Search for the cell housing the specified text and yield its (X, Y) center coordinate. 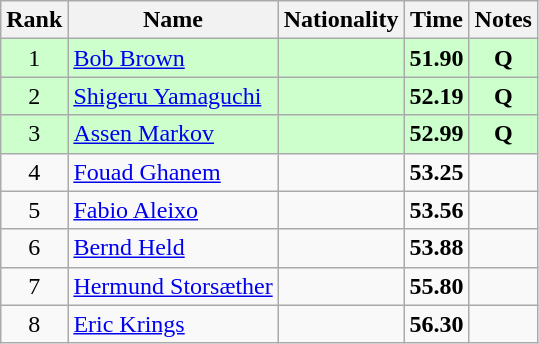
Shigeru Yamaguchi (173, 96)
53.56 (436, 210)
3 (34, 134)
6 (34, 248)
55.80 (436, 286)
5 (34, 210)
Time (436, 20)
Name (173, 20)
Notes (503, 20)
8 (34, 324)
2 (34, 96)
4 (34, 172)
Bob Brown (173, 58)
Assen Markov (173, 134)
53.25 (436, 172)
53.88 (436, 248)
1 (34, 58)
Bernd Held (173, 248)
Rank (34, 20)
7 (34, 286)
52.99 (436, 134)
Eric Krings (173, 324)
51.90 (436, 58)
Nationality (341, 20)
Hermund Storsæther (173, 286)
Fabio Aleixo (173, 210)
52.19 (436, 96)
Fouad Ghanem (173, 172)
56.30 (436, 324)
